Scan for the cell matching the given text and deliver its [X, Y] coordinate at center. 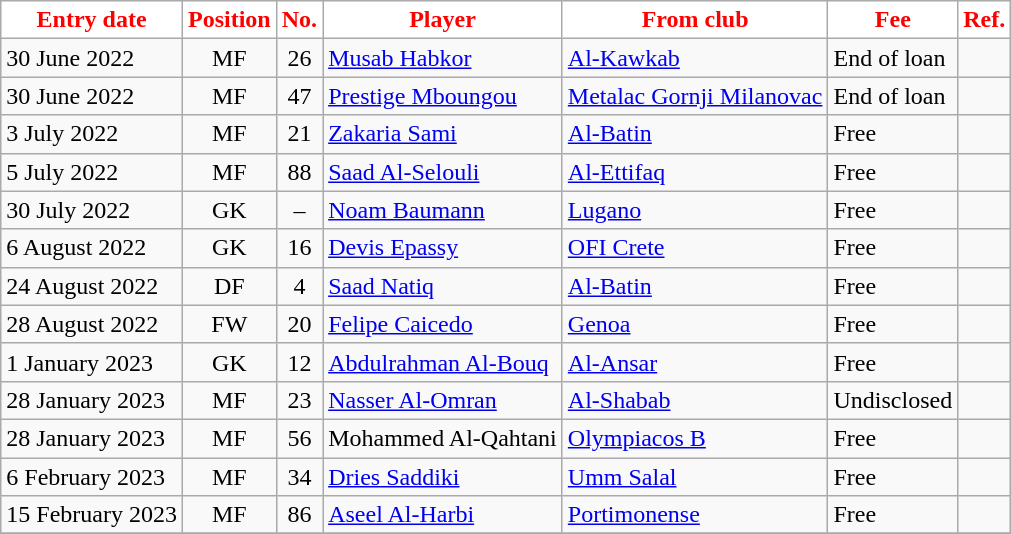
Zakaria Sami [443, 134]
Devis Epassy [443, 248]
Undisclosed [893, 400]
21 [299, 134]
Felipe Caicedo [443, 324]
Al-Ettifaq [695, 172]
4 [299, 286]
Prestige Mboungou [443, 96]
Player [443, 20]
28 August 2022 [92, 324]
Genoa [695, 324]
26 [299, 58]
1 January 2023 [92, 362]
Olympiacos B [695, 438]
Al-Kawkab [695, 58]
Metalac Gornji Milanovac [695, 96]
Noam Baumann [443, 210]
Musab Habkor [443, 58]
Saad Natiq [443, 286]
From club [695, 20]
6 August 2022 [92, 248]
Al-Ansar [695, 362]
Lugano [695, 210]
3 July 2022 [92, 134]
16 [299, 248]
5 July 2022 [92, 172]
56 [299, 438]
Fee [893, 20]
15 February 2023 [92, 515]
Umm Salal [695, 477]
Ref. [984, 20]
OFI Crete [695, 248]
6 February 2023 [92, 477]
24 August 2022 [92, 286]
Al-Shabab [695, 400]
Position [229, 20]
86 [299, 515]
FW [229, 324]
Dries Saddiki [443, 477]
Nasser Al-Omran [443, 400]
88 [299, 172]
34 [299, 477]
20 [299, 324]
30 July 2022 [92, 210]
Abdulrahman Al-Bouq [443, 362]
12 [299, 362]
DF [229, 286]
47 [299, 96]
Saad Al-Selouli [443, 172]
Portimonense [695, 515]
– [299, 210]
Entry date [92, 20]
23 [299, 400]
Aseel Al-Harbi [443, 515]
Mohammed Al-Qahtani [443, 438]
No. [299, 20]
